Detect which cell encompasses the target text, then output its (X, Y) center coordinate. 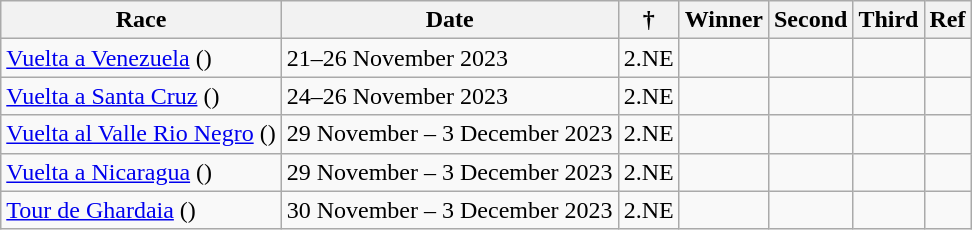
Second (810, 20)
† (648, 20)
21–26 November 2023 (450, 58)
Race (141, 20)
Vuelta a Venezuela () (141, 58)
Date (450, 20)
Vuelta a Nicaragua () (141, 172)
Vuelta a Santa Cruz () (141, 96)
Tour de Ghardaia () (141, 210)
Winner (724, 20)
Ref (948, 20)
Vuelta al Valle Rio Negro () (141, 134)
24–26 November 2023 (450, 96)
30 November – 3 December 2023 (450, 210)
Third (888, 20)
